Determine the (x, y) coordinate at the center of the cell enclosing the given text.  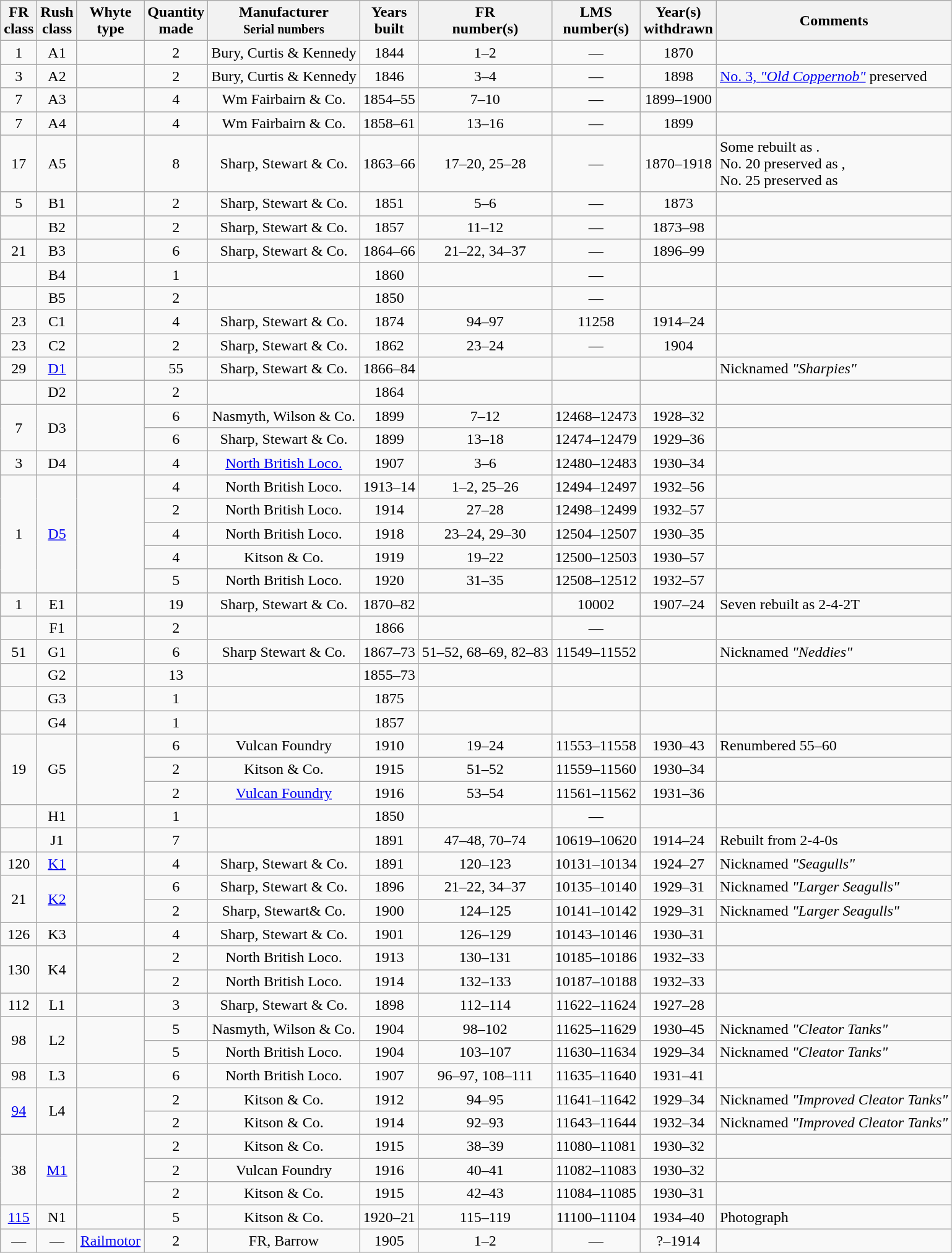
G3 (57, 698)
8 (176, 163)
1896–99 (678, 251)
1934–40 (678, 1217)
38 (19, 1170)
Renumbered 55–60 (833, 746)
L3 (57, 1075)
19–22 (485, 557)
1927–28 (678, 1005)
1905 (389, 1241)
1920–21 (389, 1217)
11559–11560 (595, 770)
1851 (389, 204)
11–12 (485, 227)
3–4 (485, 76)
17 (19, 163)
47–48, 70–74 (485, 840)
L4 (57, 1111)
G2 (57, 675)
55 (176, 369)
11553–11558 (595, 746)
130 (19, 969)
K4 (57, 969)
10143–10146 (595, 934)
FR, Barrow (283, 1241)
1928–32 (678, 416)
23–24 (485, 345)
1846 (389, 76)
1918 (389, 534)
ManufacturerSerial numbers (283, 21)
3–6 (485, 463)
H1 (57, 817)
11641–11642 (595, 1099)
1866 (389, 628)
94 (19, 1111)
Rebuilt from 2-4-0s (833, 840)
11625–11629 (595, 1028)
1–2, 25–26 (485, 487)
130–131 (485, 958)
27–28 (485, 510)
Photograph (833, 1217)
Sharp, Stewart& Co. (283, 911)
Some rebuilt as .No. 20 preserved as ,No. 25 preserved as (833, 163)
11622–11624 (595, 1005)
11561–11562 (595, 793)
B4 (57, 274)
1870–82 (389, 604)
53–54 (485, 793)
12468–12473 (595, 416)
5–6 (485, 204)
1864–66 (389, 251)
D3 (57, 428)
12494–12497 (595, 487)
11643–11644 (595, 1123)
11082–11083 (595, 1170)
1901 (389, 934)
G4 (57, 722)
1870 (678, 53)
31–35 (485, 581)
11258 (595, 321)
Comments (833, 21)
96–97, 108–111 (485, 1075)
132–133 (485, 981)
Year(s)withdrawn (678, 21)
B2 (57, 227)
1931–41 (678, 1075)
1858–61 (389, 123)
7–12 (485, 416)
1930–45 (678, 1028)
Nicknamed "Sharpies" (833, 369)
1930–35 (678, 534)
12480–12483 (595, 463)
10002 (595, 604)
12504–12507 (595, 534)
Seven rebuilt as 2-4-2T (833, 604)
94–97 (485, 321)
10185–10186 (595, 958)
FRnumber(s) (485, 21)
1874 (389, 321)
124–125 (485, 911)
B5 (57, 298)
Nicknamed "Neddies" (833, 651)
1899–1900 (678, 100)
1919 (389, 557)
12508–12512 (595, 581)
F1 (57, 628)
1864 (389, 392)
1932–34 (678, 1123)
126–129 (485, 934)
1875 (389, 698)
10135–10140 (595, 887)
1930–43 (678, 746)
D2 (57, 392)
1862 (389, 345)
Sharp Stewart & Co. (283, 651)
19–24 (485, 746)
LMSnumber(s) (595, 21)
L2 (57, 1040)
1900 (389, 911)
B1 (57, 204)
112 (19, 1005)
1932–56 (678, 487)
1860 (389, 274)
D1 (57, 369)
1870–1918 (678, 163)
1929–36 (678, 440)
10131–10134 (595, 864)
E1 (57, 604)
1844 (389, 53)
1931–36 (678, 793)
42–43 (485, 1194)
A4 (57, 123)
51–52 (485, 770)
K3 (57, 934)
1924–27 (678, 864)
1896 (389, 887)
?–1914 (678, 1241)
J1 (57, 840)
No. 3, "Old Coppernob" preserved (833, 76)
D4 (57, 463)
1854–55 (389, 100)
1866–84 (389, 369)
12474–12479 (595, 440)
1873 (678, 204)
1912 (389, 1099)
Yearsbuilt (389, 21)
M1 (57, 1170)
10187–10188 (595, 981)
13–18 (485, 440)
C1 (57, 321)
11084–11085 (595, 1194)
Railmotor (110, 1241)
B3 (57, 251)
40–41 (485, 1170)
11100–11104 (595, 1217)
17–20, 25–28 (485, 163)
120–123 (485, 864)
1873–98 (678, 227)
1867–73 (389, 651)
Nicknamed "Seagulls" (833, 864)
12500–12503 (595, 557)
Rushclass (57, 21)
126 (19, 934)
C2 (57, 345)
1913 (389, 958)
120 (19, 864)
G1 (57, 651)
29 (19, 369)
7–10 (485, 100)
1863–66 (389, 163)
Whytetype (110, 21)
12498–12499 (595, 510)
115 (19, 1217)
10141–10142 (595, 911)
A3 (57, 100)
51 (19, 651)
K1 (57, 864)
1855–73 (389, 675)
11080–11081 (595, 1147)
94–95 (485, 1099)
1907–24 (678, 604)
1910 (389, 746)
51–52, 68–69, 82–83 (485, 651)
10619–10620 (595, 840)
112–114 (485, 1005)
A5 (57, 163)
23–24, 29–30 (485, 534)
D5 (57, 534)
98–102 (485, 1028)
11549–11552 (595, 651)
38–39 (485, 1147)
A1 (57, 53)
115–119 (485, 1217)
103–107 (485, 1052)
1913–14 (389, 487)
11635–11640 (595, 1075)
Quantitymade (176, 21)
1930–57 (678, 557)
92–93 (485, 1123)
K2 (57, 899)
L1 (57, 1005)
13–16 (485, 123)
A2 (57, 76)
13 (176, 675)
G5 (57, 770)
11630–11634 (595, 1052)
N1 (57, 1217)
1920 (389, 581)
FRclass (19, 21)
